Return (x, y) of the center of cell containing provided text 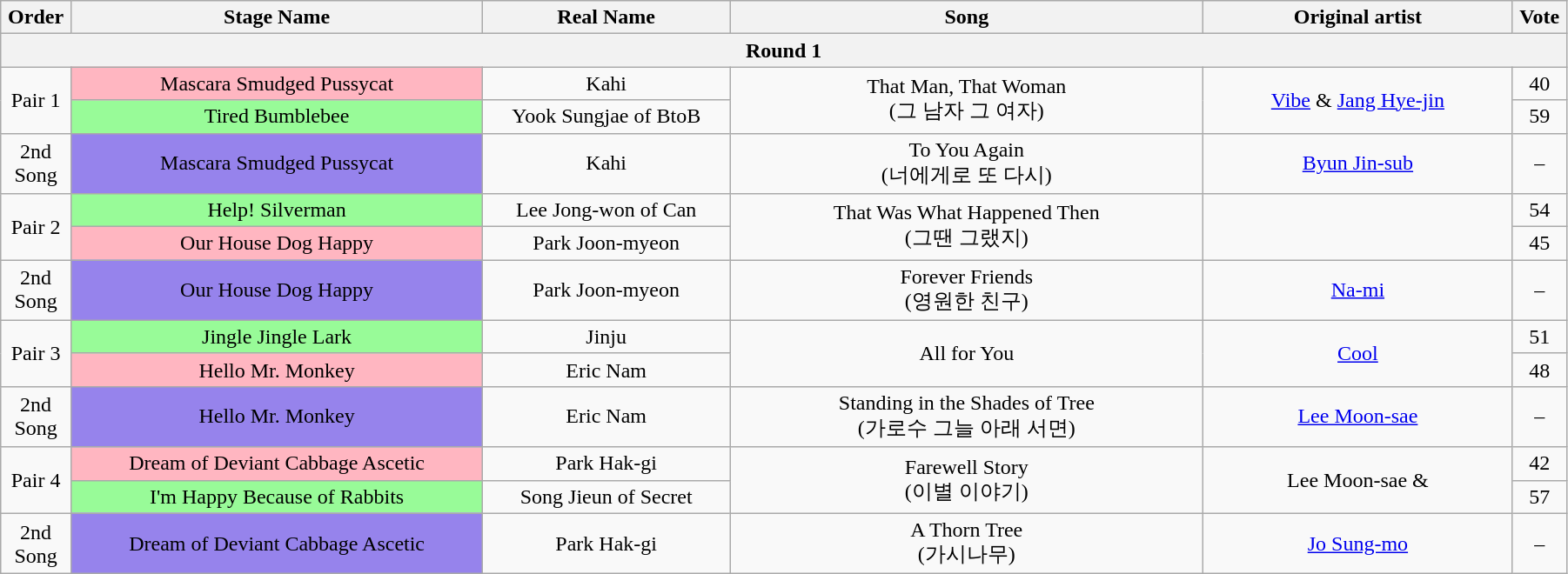
Jingle Jingle Lark (277, 337)
Lee Jong-won of Can (606, 210)
Na-mi (1357, 290)
51 (1540, 337)
54 (1540, 210)
Pair 1 (37, 100)
That Man, That Woman(그 남자 그 여자) (967, 100)
40 (1540, 83)
Original artist (1357, 17)
42 (1540, 464)
Yook Sungjae of BtoB (606, 117)
48 (1540, 370)
Real Name (606, 17)
Cool (1357, 353)
59 (1540, 117)
Song (967, 17)
Vibe & Jang Hye-jin (1357, 100)
Farewell Story(이별 이야기) (967, 480)
Byun Jin-sub (1357, 164)
Stage Name (277, 17)
Lee Moon-sae (1357, 417)
Tired Bumblebee (277, 117)
Order (37, 17)
45 (1540, 244)
Jo Sung-mo (1357, 544)
A Thorn Tree(가시나무) (967, 544)
Pair 4 (37, 480)
I'm Happy Because of Rabbits (277, 497)
Jinju (606, 337)
Round 1 (784, 50)
Pair 2 (37, 227)
Lee Moon-sae & (1357, 480)
Forever Friends(영원한 친구) (967, 290)
Standing in the Shades of Tree(가로수 그늘 아래 서면) (967, 417)
All for You (967, 353)
That Was What Happened Then(그땐 그랬지) (967, 227)
Pair 3 (37, 353)
57 (1540, 497)
Help! Silverman (277, 210)
Vote (1540, 17)
To You Again(너에게로 또 다시) (967, 164)
Song Jieun of Secret (606, 497)
